Capture the cell that displays the provided text and extract its [x, y] central coordinate. 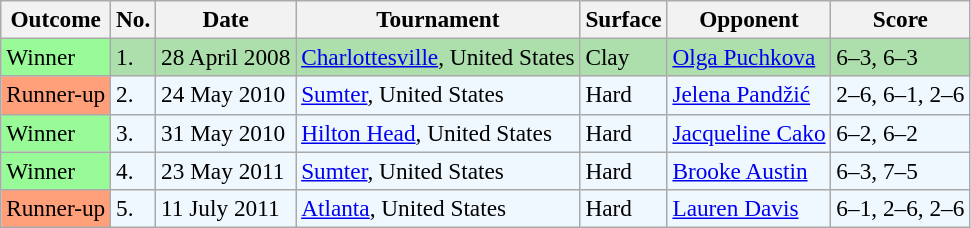
Jelena Pandžić [749, 95]
6–1, 2–6, 2–6 [900, 208]
Atlanta, United States [438, 208]
24 May 2010 [226, 95]
No. [134, 19]
6–3, 6–3 [900, 57]
Clay [624, 57]
Outcome [56, 19]
4. [134, 170]
6–2, 6–2 [900, 133]
31 May 2010 [226, 133]
Olga Puchkova [749, 57]
2. [134, 95]
Jacqueline Cako [749, 133]
Brooke Austin [749, 170]
5. [134, 208]
11 July 2011 [226, 208]
3. [134, 133]
2–6, 6–1, 2–6 [900, 95]
Tournament [438, 19]
1. [134, 57]
Date [226, 19]
Lauren Davis [749, 208]
Charlottesville, United States [438, 57]
23 May 2011 [226, 170]
Surface [624, 19]
Hilton Head, United States [438, 133]
Score [900, 19]
Opponent [749, 19]
28 April 2008 [226, 57]
6–3, 7–5 [900, 170]
